Find where the given text appears and provide that cell's center as (x, y) coordinate. 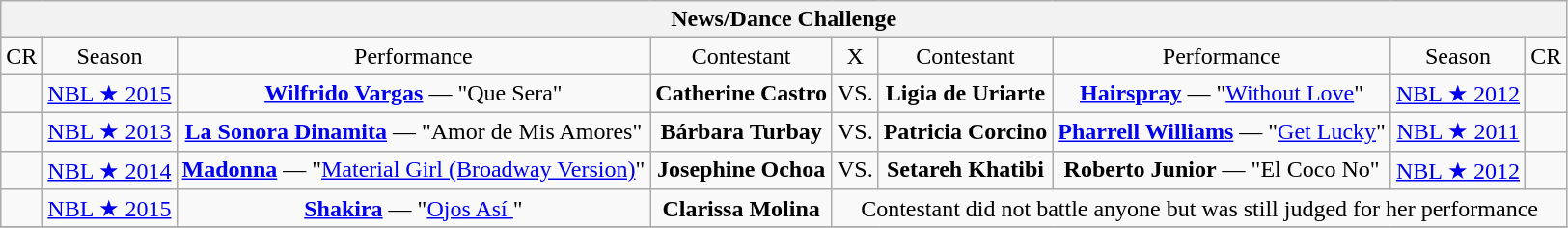
Wilfrido Vargas — "Que Sera" (413, 94)
Josephine Ochoa (741, 170)
NBL ★ 2013 (110, 131)
NBL ★ 2014 (110, 170)
News/Dance Challenge (784, 19)
NBL ★ 2011 (1457, 131)
Setareh Khatibi (965, 170)
Shakira — "Ojos Así " (413, 209)
Catherine Castro (741, 94)
Bárbara Turbay (741, 131)
Clarissa Molina (741, 209)
Contestant did not battle anyone but was still judged for her performance (1198, 209)
Patricia Corcino (965, 131)
Ligia de Uriarte (965, 94)
Pharrell Williams — "Get Lucky" (1222, 131)
Hairspray — "Without Love" (1222, 94)
Madonna — "Material Girl (Broadway Version)" (413, 170)
Roberto Junior — "El Coco No" (1222, 170)
X (855, 56)
La Sonora Dinamita — "Amor de Mis Amores" (413, 131)
